Return (X, Y) of the center of cell containing provided text 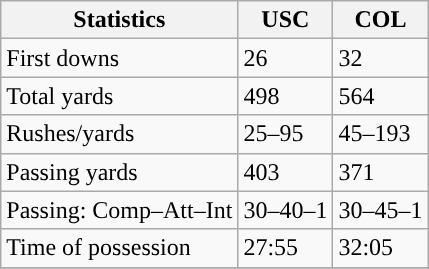
Passing yards (120, 172)
32 (380, 58)
Statistics (120, 20)
27:55 (286, 248)
COL (380, 20)
564 (380, 96)
Rushes/yards (120, 134)
32:05 (380, 248)
403 (286, 172)
45–193 (380, 134)
30–45–1 (380, 210)
371 (380, 172)
25–95 (286, 134)
USC (286, 20)
30–40–1 (286, 210)
Total yards (120, 96)
498 (286, 96)
First downs (120, 58)
Time of possession (120, 248)
Passing: Comp–Att–Int (120, 210)
26 (286, 58)
